Return the (x, y) coordinate for the center point of the cell that contains the specified text.  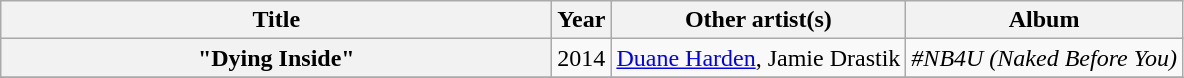
"Dying Inside" (276, 58)
#NB4U (Naked Before You) (1044, 58)
Year (582, 20)
Title (276, 20)
Duane Harden, Jamie Drastik (758, 58)
Album (1044, 20)
Other artist(s) (758, 20)
2014 (582, 58)
